Pinpoint the cell where the given text exists, returning its [x, y] midpoint coordinate. 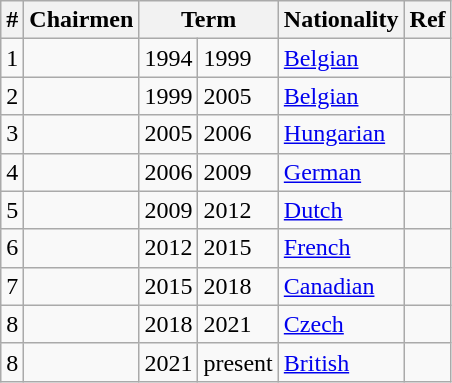
Chairmen [82, 20]
2 [12, 96]
Ref [428, 20]
Term [208, 20]
Czech [341, 324]
5 [12, 210]
6 [12, 248]
German [341, 172]
Canadian [341, 286]
Dutch [341, 210]
British [341, 362]
# [12, 20]
4 [12, 172]
7 [12, 286]
present [238, 362]
1994 [168, 58]
French [341, 248]
Nationality [341, 20]
1 [12, 58]
Hungarian [341, 134]
3 [12, 134]
